Extract the [X, Y] coordinate from the center of the cell holding the provided text.  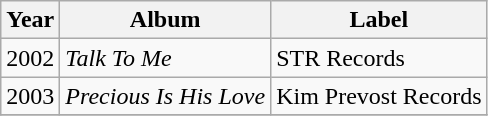
STR Records [379, 58]
Talk To Me [166, 58]
Album [166, 20]
Precious Is His Love [166, 96]
Label [379, 20]
Kim Prevost Records [379, 96]
2002 [30, 58]
2003 [30, 96]
Year [30, 20]
